Pinpoint the cell where the given text exists, returning its (x, y) midpoint coordinate. 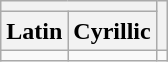
Latin (34, 31)
Cyrillic (112, 31)
